Pinpoint the cell where the given text exists, returning its [X, Y] midpoint coordinate. 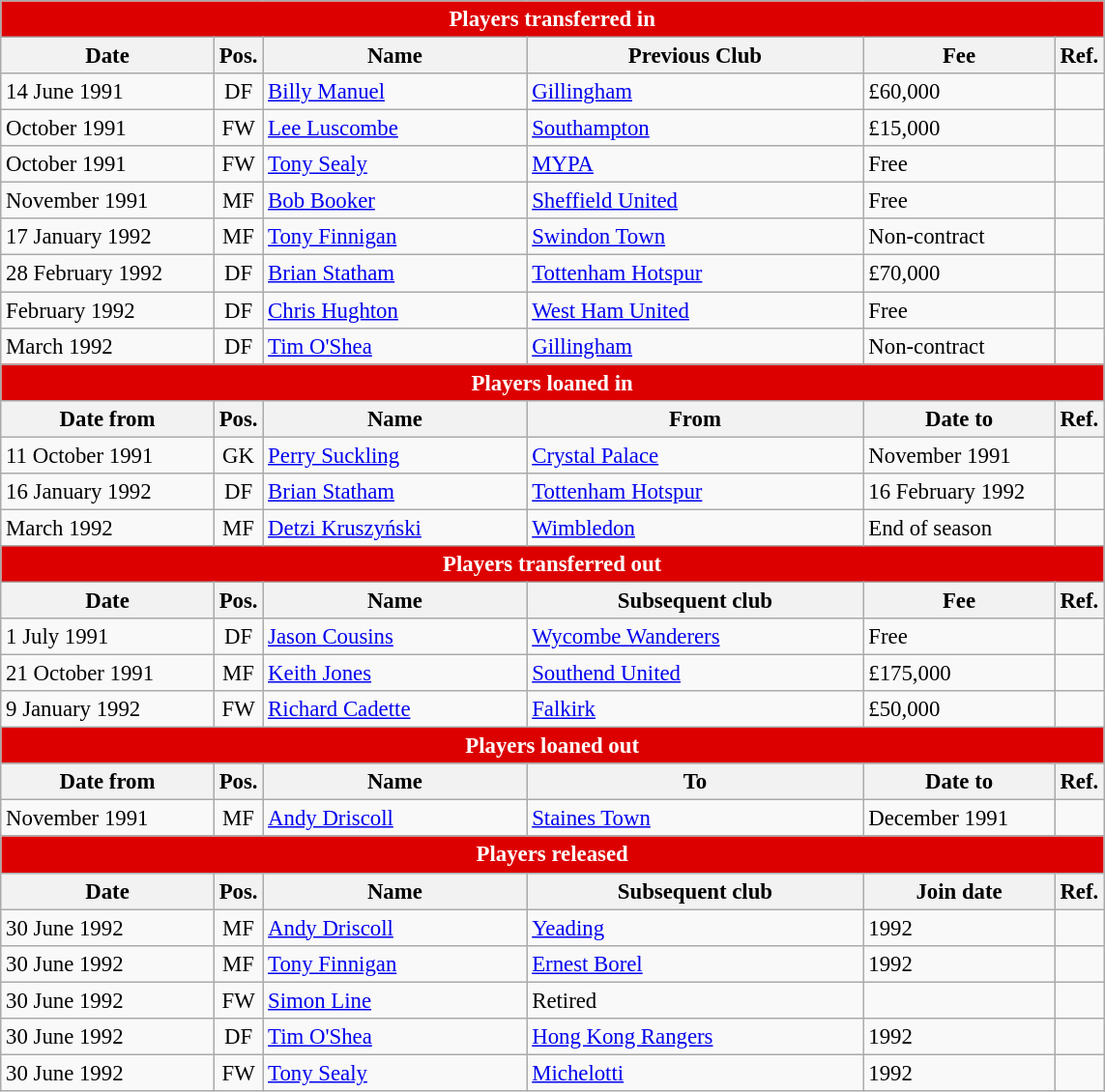
Players transferred out [553, 564]
Swindon Town [695, 237]
Simon Line [394, 1000]
Previous Club [695, 56]
Yeading [695, 928]
£50,000 [959, 709]
Sheffield United [695, 201]
£60,000 [959, 92]
GK [238, 455]
December 1991 [959, 819]
Lee Luscombe [394, 129]
£175,000 [959, 674]
Hong Kong Rangers [695, 1037]
Staines Town [695, 819]
Southend United [695, 674]
Wimbledon [695, 528]
16 February 1992 [959, 492]
11 October 1991 [108, 455]
Wycombe Wanderers [695, 637]
14 June 1991 [108, 92]
Jason Cousins [394, 637]
28 February 1992 [108, 273]
Players loaned out [553, 746]
Southampton [695, 129]
Retired [695, 1000]
February 1992 [108, 310]
Ernest Borel [695, 963]
£70,000 [959, 273]
Crystal Palace [695, 455]
Billy Manuel [394, 92]
16 January 1992 [108, 492]
Chris Hughton [394, 310]
17 January 1992 [108, 237]
£15,000 [959, 129]
End of season [959, 528]
Players loaned in [553, 383]
From [695, 418]
Players transferred in [553, 19]
1 July 1991 [108, 637]
Falkirk [695, 709]
Bob Booker [394, 201]
9 January 1992 [108, 709]
Michelotti [695, 1073]
21 October 1991 [108, 674]
Join date [959, 891]
Players released [553, 855]
To [695, 782]
Perry Suckling [394, 455]
Richard Cadette [394, 709]
Detzi Kruszyński [394, 528]
West Ham United [695, 310]
MYPA [695, 164]
Keith Jones [394, 674]
